Determine the (X, Y) coordinate at the center of the cell enclosing the given text.  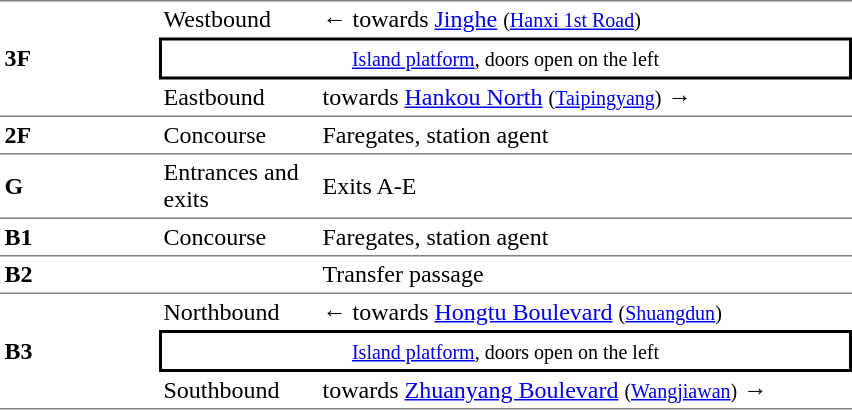
← towards Hongtu Boulevard (Shuangdun) (585, 312)
B1 (80, 238)
Northbound (238, 312)
towards Hankou North (Taipingyang) → (585, 99)
towards Zhuanyang Boulevard (Wangjiawan) → (585, 391)
G (80, 186)
Entrances and exits (238, 186)
2F (80, 136)
Westbound (238, 19)
B3 (80, 352)
B2 (80, 275)
← towards Jinghe (Hanxi 1st Road) (585, 19)
3F (80, 58)
Eastbound (238, 99)
Transfer passage (585, 275)
Exits A-E (585, 186)
Southbound (238, 391)
